Return the [x, y] coordinate for the center point of the cell that contains the specified text.  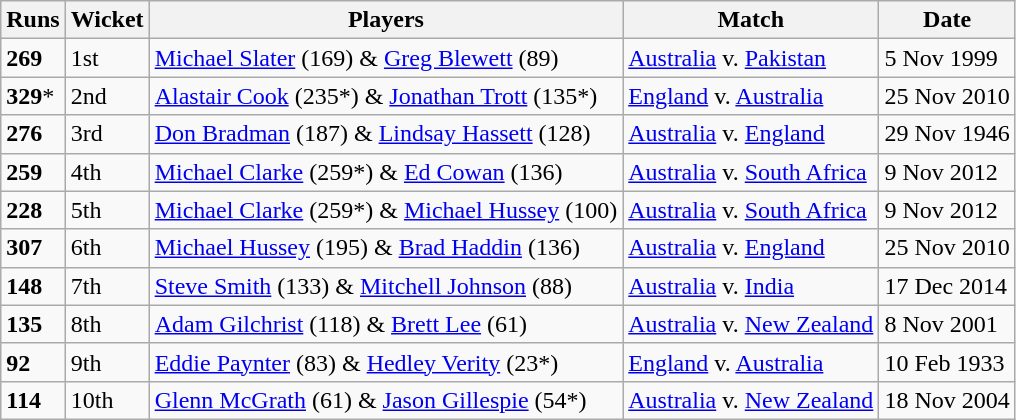
Players [386, 20]
259 [33, 172]
10 Feb 1933 [947, 362]
29 Nov 1946 [947, 134]
1st [107, 58]
17 Dec 2014 [947, 286]
Runs [33, 20]
10th [107, 400]
Michael Hussey (195) & Brad Haddin (136) [386, 248]
329* [33, 96]
Steve Smith (133) & Mitchell Johnson (88) [386, 286]
Don Bradman (187) & Lindsay Hassett (128) [386, 134]
Australia v. Pakistan [751, 58]
5 Nov 1999 [947, 58]
Adam Gilchrist (118) & Brett Lee (61) [386, 324]
3rd [107, 134]
9th [107, 362]
228 [33, 210]
Eddie Paynter (83) & Hedley Verity (23*) [386, 362]
307 [33, 248]
Michael Clarke (259*) & Ed Cowan (136) [386, 172]
Glenn McGrath (61) & Jason Gillespie (54*) [386, 400]
7th [107, 286]
5th [107, 210]
269 [33, 58]
8 Nov 2001 [947, 324]
8th [107, 324]
Michael Slater (169) & Greg Blewett (89) [386, 58]
18 Nov 2004 [947, 400]
92 [33, 362]
4th [107, 172]
Date [947, 20]
Michael Clarke (259*) & Michael Hussey (100) [386, 210]
148 [33, 286]
Wicket [107, 20]
Australia v. India [751, 286]
135 [33, 324]
Match [751, 20]
2nd [107, 96]
Alastair Cook (235*) & Jonathan Trott (135*) [386, 96]
114 [33, 400]
276 [33, 134]
6th [107, 248]
